Determine the [X, Y] coordinate at the center of the cell enclosing the given text.  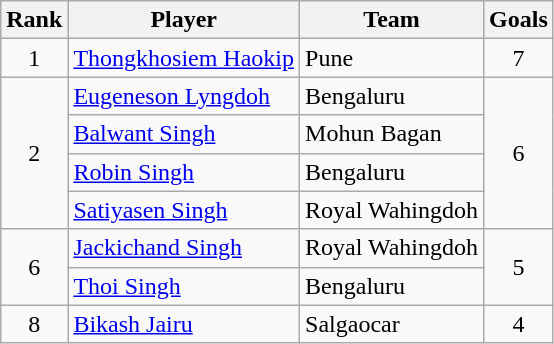
Player [184, 20]
8 [34, 324]
2 [34, 153]
Balwant Singh [184, 134]
Jackichand Singh [184, 248]
Salgaocar [392, 324]
4 [519, 324]
7 [519, 58]
Thongkhosiem Haokip [184, 58]
Mohun Bagan [392, 134]
Rank [34, 20]
Satiyasen Singh [184, 210]
Eugeneson Lyngdoh [184, 96]
1 [34, 58]
Robin Singh [184, 172]
5 [519, 267]
Bikash Jairu [184, 324]
Pune [392, 58]
Goals [519, 20]
Thoi Singh [184, 286]
Team [392, 20]
